Scan for the cell matching the given text and deliver its (X, Y) coordinate at center. 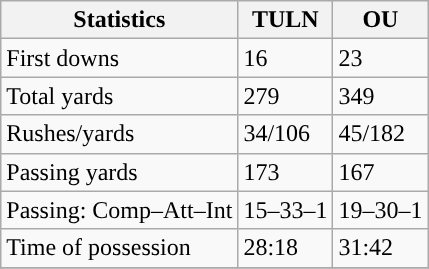
16 (286, 58)
TULN (286, 20)
31:42 (380, 248)
Passing yards (120, 172)
173 (286, 172)
OU (380, 20)
First downs (120, 58)
349 (380, 96)
Passing: Comp–Att–Int (120, 210)
Time of possession (120, 248)
23 (380, 58)
15–33–1 (286, 210)
Total yards (120, 96)
167 (380, 172)
279 (286, 96)
28:18 (286, 248)
45/182 (380, 134)
34/106 (286, 134)
19–30–1 (380, 210)
Rushes/yards (120, 134)
Statistics (120, 20)
